Search for the cell housing the specified text and yield its [x, y] center coordinate. 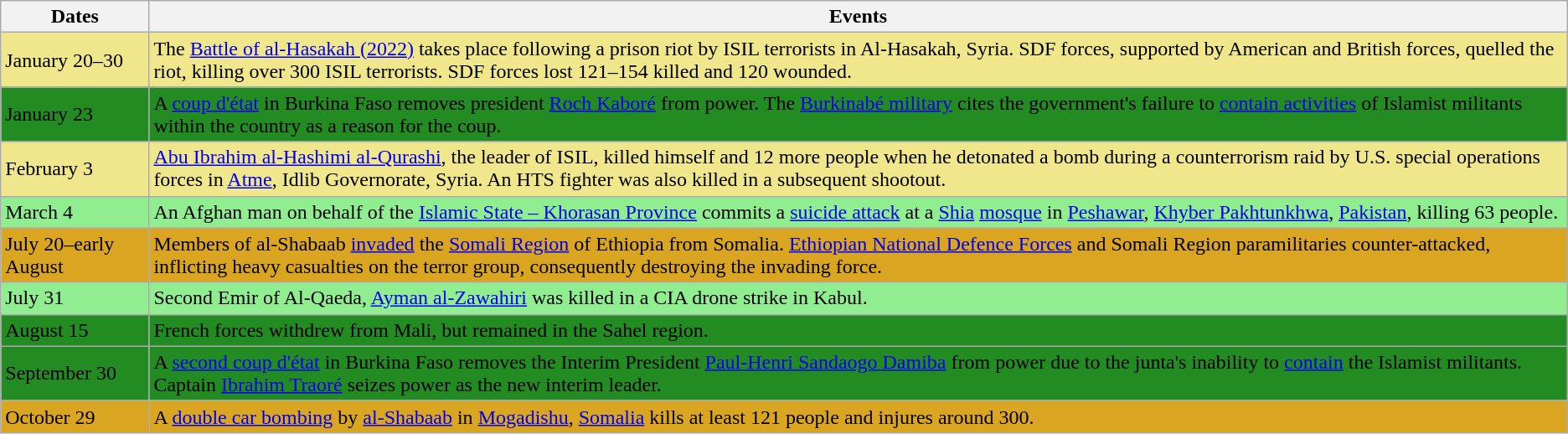
January 20–30 [75, 60]
July 31 [75, 298]
Dates [75, 17]
Events [858, 17]
A double car bombing by al-Shabaab in Mogadishu, Somalia kills at least 121 people and injures around 300. [858, 416]
October 29 [75, 416]
Second Emir of Al-Qaeda, Ayman al-Zawahiri was killed in a CIA drone strike in Kabul. [858, 298]
January 23 [75, 114]
July 20–early August [75, 255]
August 15 [75, 330]
September 30 [75, 374]
French forces withdrew from Mali, but remained in the Sahel region. [858, 330]
February 3 [75, 169]
March 4 [75, 212]
